Pinpoint the cell where the given text exists, returning its (x, y) midpoint coordinate. 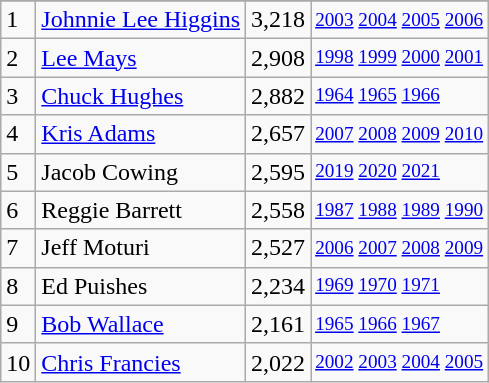
1964 1965 1966 (400, 96)
Lee Mays (141, 58)
Johnnie Lee Higgins (141, 20)
Chuck Hughes (141, 96)
Jeff Moturi (141, 248)
2006 2007 2008 2009 (400, 248)
Bob Wallace (141, 324)
10 (18, 362)
2,527 (278, 248)
Jacob Cowing (141, 172)
9 (18, 324)
2,595 (278, 172)
1 (18, 20)
8 (18, 286)
Reggie Barrett (141, 210)
Kris Adams (141, 134)
1965 1966 1967 (400, 324)
7 (18, 248)
2,558 (278, 210)
2,882 (278, 96)
2019 2020 2021 (400, 172)
3,218 (278, 20)
2,908 (278, 58)
Chris Francies (141, 362)
2002 2003 2004 2005 (400, 362)
2003 2004 2005 2006 (400, 20)
Ed Puishes (141, 286)
5 (18, 172)
2,161 (278, 324)
2,234 (278, 286)
1998 1999 2000 2001 (400, 58)
2,657 (278, 134)
2,022 (278, 362)
3 (18, 96)
4 (18, 134)
6 (18, 210)
2007 2008 2009 2010 (400, 134)
1969 1970 1971 (400, 286)
2 (18, 58)
1987 1988 1989 1990 (400, 210)
